Determine the (X, Y) coordinate at the center of the cell enclosing the given text.  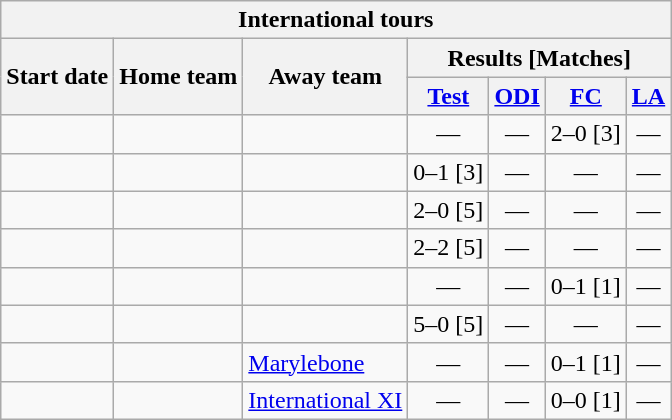
Marylebone (326, 362)
2–2 [5] (448, 248)
0–0 [1] (586, 400)
Away team (326, 77)
0–1 [3] (448, 172)
5–0 [5] (448, 324)
International XI (326, 400)
Home team (178, 77)
2–0 [5] (448, 210)
Start date (58, 77)
Results [Matches] (540, 58)
LA (648, 96)
ODI (517, 96)
International tours (336, 20)
Test (448, 96)
2–0 [3] (586, 134)
FC (586, 96)
